Locate the cell with the specified text and output its (x, y) center coordinate. 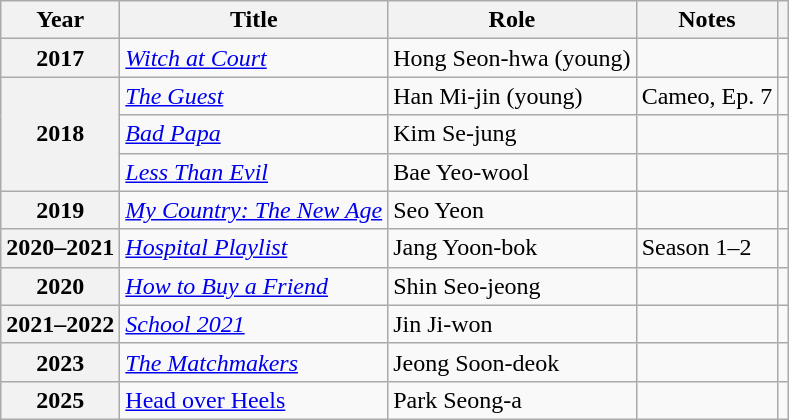
The Guest (254, 96)
Head over Heels (254, 400)
Title (254, 20)
Han Mi-jin (young) (512, 96)
Jang Yoon-bok (512, 248)
Role (512, 20)
Park Seong-a (512, 400)
2019 (60, 210)
2017 (60, 58)
Cameo, Ep. 7 (707, 96)
Seo Yeon (512, 210)
2025 (60, 400)
Bad Papa (254, 134)
The Matchmakers (254, 362)
Shin Seo-jeong (512, 286)
Season 1–2 (707, 248)
School 2021 (254, 324)
Jeong Soon-deok (512, 362)
2020 (60, 286)
2021–2022 (60, 324)
Hong Seon-hwa (young) (512, 58)
Jin Ji-won (512, 324)
Year (60, 20)
Less Than Evil (254, 172)
My Country: The New Age (254, 210)
Kim Se-jung (512, 134)
Witch at Court (254, 58)
Bae Yeo-wool (512, 172)
Hospital Playlist (254, 248)
2020–2021 (60, 248)
2018 (60, 134)
Notes (707, 20)
2023 (60, 362)
How to Buy a Friend (254, 286)
